Pinpoint the cell where the given text exists, returning its [x, y] midpoint coordinate. 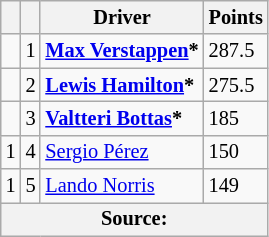
150 [236, 152]
5 [31, 186]
149 [236, 186]
Lando Norris [122, 186]
3 [31, 118]
Max Verstappen* [122, 51]
Points [236, 17]
4 [31, 152]
Driver [122, 17]
Sergio Pérez [122, 152]
Source: [134, 219]
287.5 [236, 51]
Lewis Hamilton* [122, 85]
Valtteri Bottas* [122, 118]
185 [236, 118]
2 [31, 85]
275.5 [236, 85]
